Return [X, Y] of the center of cell containing provided text 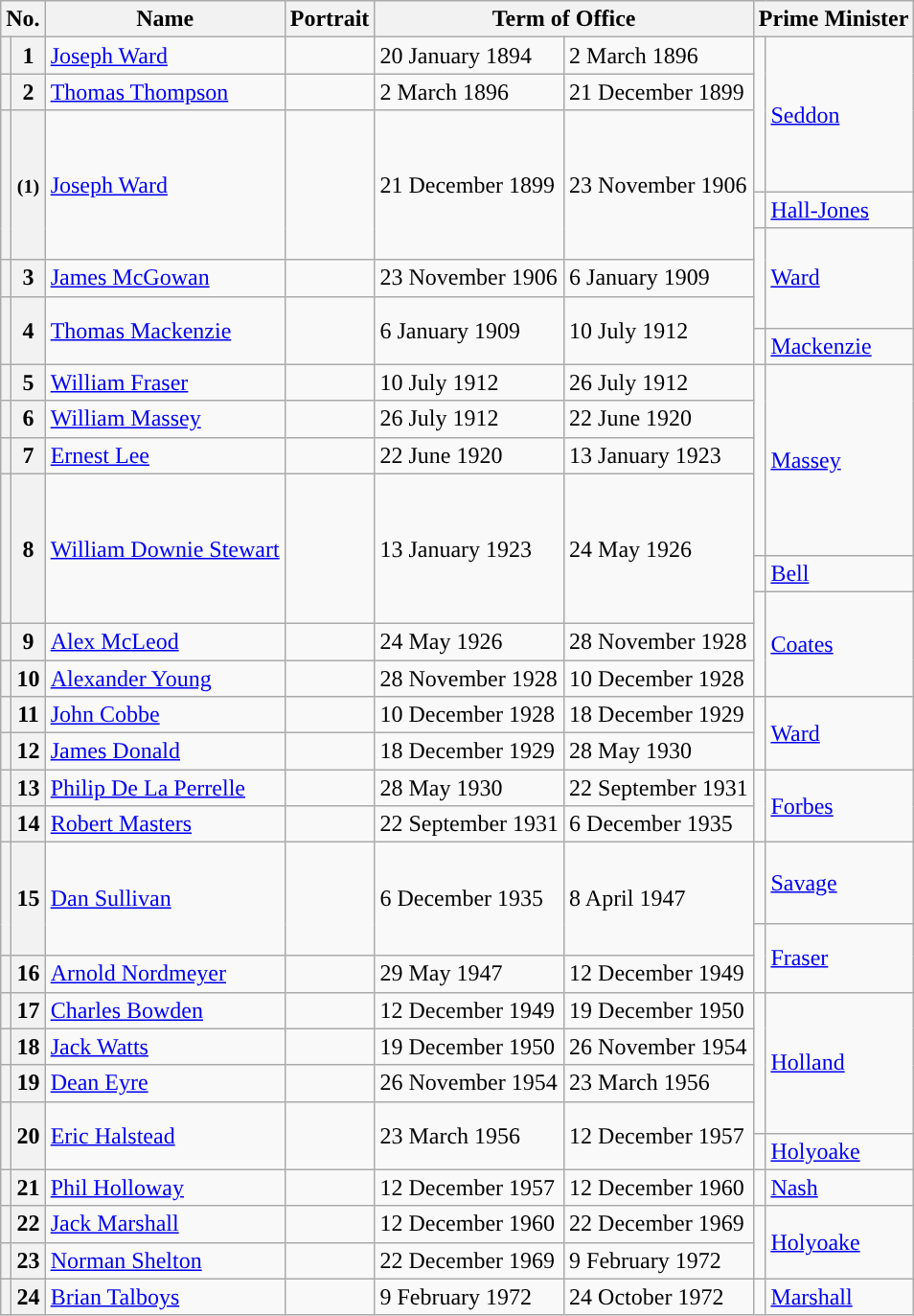
Marshall [839, 1297]
James Donald [165, 751]
8 April 1947 [659, 899]
29 May 1947 [469, 974]
Fraser [839, 958]
2 [29, 92]
Portrait [330, 19]
Philip De La Perrelle [165, 788]
24 October 1972 [659, 1297]
20 [29, 1135]
Forbes [839, 806]
Thomas Thompson [165, 92]
William Fraser [165, 382]
Brian Talboys [165, 1297]
Name [165, 19]
10 [29, 678]
19 [29, 1083]
Norman Shelton [165, 1260]
15 [29, 899]
Term of Office [563, 19]
1 [29, 56]
13 [29, 788]
8 [29, 548]
Ernest Lee [165, 455]
Alexander Young [165, 678]
William Massey [165, 419]
James McGowan [165, 278]
21 [29, 1188]
Eric Halstead [165, 1135]
William Downie Stewart [165, 548]
14 [29, 824]
Nash [839, 1188]
11 [29, 715]
Alex McLeod [165, 641]
Dean Eyre [165, 1083]
Jack Marshall [165, 1224]
16 [29, 974]
20 January 1894 [469, 56]
17 [29, 1010]
Jack Watts [165, 1047]
23 [29, 1260]
22 [29, 1224]
18 [29, 1047]
Coates [839, 644]
Hall-Jones [839, 210]
Robert Masters [165, 824]
Charles Bowden [165, 1010]
Mackenzie [839, 346]
12 [29, 751]
Holland [839, 1062]
7 [29, 455]
Dan Sullivan [165, 899]
Seddon [839, 115]
(1) [29, 185]
Savage [839, 884]
6 [29, 419]
24 [29, 1297]
9 [29, 641]
5 [29, 382]
Arnold Nordmeyer [165, 974]
Massey [839, 460]
4 [29, 330]
Prime Minister [834, 19]
Thomas Mackenzie [165, 330]
No. [23, 19]
John Cobbe [165, 715]
Phil Holloway [165, 1188]
3 [29, 278]
Bell [839, 574]
